Find where the given text appears and provide that cell's center as (X, Y) coordinate. 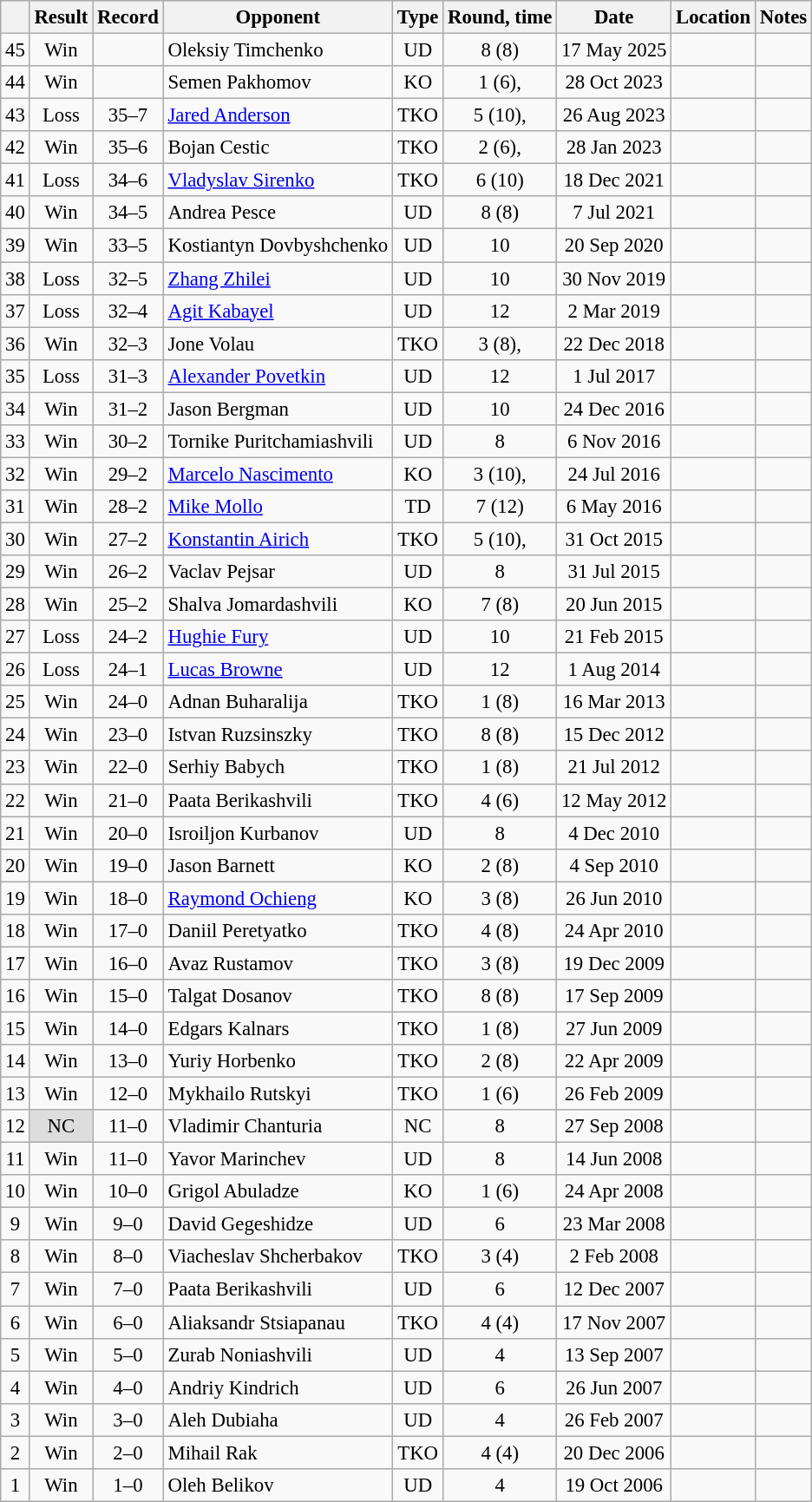
3 (10), (500, 474)
32 (16, 474)
25–2 (128, 605)
12 Dec 2007 (614, 1289)
22 Apr 2009 (614, 1061)
21 Feb 2015 (614, 637)
24–2 (128, 637)
Zhang Zhilei (278, 279)
13 (16, 1094)
35–6 (128, 148)
38 (16, 279)
19 Dec 2009 (614, 963)
14 (16, 1061)
Istvan Ruzsinszky (278, 735)
44 (16, 82)
39 (16, 246)
13–0 (128, 1061)
35–7 (128, 115)
Jone Volau (278, 344)
4 Sep 2010 (614, 865)
Oleh Belikov (278, 1486)
Yuriy Horbenko (278, 1061)
28 Oct 2023 (614, 82)
29 (16, 572)
18 (16, 931)
Talgat Dosanov (278, 996)
20 Sep 2020 (614, 246)
17 Nov 2007 (614, 1322)
32–4 (128, 311)
16 (16, 996)
24 Jul 2016 (614, 474)
7 Jul 2021 (614, 213)
32–3 (128, 344)
9 (16, 1224)
13 Sep 2007 (614, 1354)
24–1 (128, 670)
Edgars Kalnars (278, 1028)
7–0 (128, 1289)
5 (16, 1354)
3 (4) (500, 1257)
Bojan Cestic (278, 148)
4–0 (128, 1387)
Serhiy Babych (278, 768)
14 Jun 2008 (614, 1159)
Jason Bergman (278, 409)
26 Jun 2007 (614, 1387)
36 (16, 344)
2 (16, 1453)
19 (16, 898)
22 Dec 2018 (614, 344)
Isroiljon Kurbanov (278, 833)
31 (16, 507)
Konstantin Airich (278, 539)
Andriy Kindrich (278, 1387)
31–3 (128, 376)
Vladyslav Sirenko (278, 180)
2 Feb 2008 (614, 1257)
Type (418, 17)
42 (16, 148)
27 Jun 2009 (614, 1028)
23 (16, 768)
2 (6), (500, 148)
Andrea Pesce (278, 213)
12–0 (128, 1094)
Daniil Peretyatko (278, 931)
28 (16, 605)
24 Apr 2008 (614, 1191)
16 Mar 2013 (614, 702)
1 (6), (500, 82)
21 (16, 833)
5–0 (128, 1354)
26 Feb 2007 (614, 1420)
7 (8) (500, 605)
Yavor Marinchev (278, 1159)
20 Jun 2015 (614, 605)
TD (418, 507)
Agit Kabayel (278, 311)
30 (16, 539)
Kostiantyn Dovbyshchenko (278, 246)
Mike Mollo (278, 507)
6 May 2016 (614, 507)
14–0 (128, 1028)
24 Dec 2016 (614, 409)
33–5 (128, 246)
Round, time (500, 17)
24–0 (128, 702)
24 (16, 735)
3 (16, 1420)
33 (16, 442)
17 May 2025 (614, 50)
43 (16, 115)
26–2 (128, 572)
11 (16, 1159)
Hughie Fury (278, 637)
26 Aug 2023 (614, 115)
16–0 (128, 963)
Alexander Povetkin (278, 376)
20 Dec 2006 (614, 1453)
22 (16, 800)
6–0 (128, 1322)
18–0 (128, 898)
26 Jun 2010 (614, 898)
Location (713, 17)
21–0 (128, 800)
1–0 (128, 1486)
27 (16, 637)
17 Sep 2009 (614, 996)
34 (16, 409)
Viacheslav Shcherbakov (278, 1257)
8–0 (128, 1257)
15 (16, 1028)
Date (614, 17)
34–6 (128, 180)
12 May 2012 (614, 800)
Tornike Puritchamiashvili (278, 442)
7 (12) (500, 507)
Mykhailo Rutskyi (278, 1094)
19 Oct 2006 (614, 1486)
3–0 (128, 1420)
Raymond Ochieng (278, 898)
24 Apr 2010 (614, 931)
28 Jan 2023 (614, 148)
Marcelo Nascimento (278, 474)
Aliaksandr Stsiapanau (278, 1322)
6 Nov 2016 (614, 442)
4 Dec 2010 (614, 833)
Oleksiy Timchenko (278, 50)
Vaclav Pejsar (278, 572)
40 (16, 213)
Shalva Jomardashvili (278, 605)
31–2 (128, 409)
21 Jul 2012 (614, 768)
17 (16, 963)
Notes (783, 17)
4 (8) (500, 931)
27 Sep 2008 (614, 1126)
27–2 (128, 539)
25 (16, 702)
31 Jul 2015 (614, 572)
Zurab Noniashvili (278, 1354)
18 Dec 2021 (614, 180)
30 Nov 2019 (614, 279)
3 (8), (500, 344)
Record (128, 17)
20 (16, 865)
6 (10) (500, 180)
Opponent (278, 17)
Lucas Browne (278, 670)
Result (61, 17)
26 Feb 2009 (614, 1094)
45 (16, 50)
Aleh Dubiaha (278, 1420)
9–0 (128, 1224)
17–0 (128, 931)
23–0 (128, 735)
15 Dec 2012 (614, 735)
41 (16, 180)
31 Oct 2015 (614, 539)
10–0 (128, 1191)
37 (16, 311)
David Gegeshidze (278, 1224)
7 (16, 1289)
2–0 (128, 1453)
20–0 (128, 833)
2 Mar 2019 (614, 311)
Grigol Abuladze (278, 1191)
19–0 (128, 865)
1 (16, 1486)
Semen Pakhomov (278, 82)
35 (16, 376)
15–0 (128, 996)
Avaz Rustamov (278, 963)
30–2 (128, 442)
Adnan Buharalija (278, 702)
1 Aug 2014 (614, 670)
23 Mar 2008 (614, 1224)
Jared Anderson (278, 115)
Mihail Rak (278, 1453)
29–2 (128, 474)
26 (16, 670)
34–5 (128, 213)
Jason Barnett (278, 865)
22–0 (128, 768)
28–2 (128, 507)
Vladimir Chanturia (278, 1126)
4 (6) (500, 800)
32–5 (128, 279)
1 Jul 2017 (614, 376)
